Locate the cell with the specified text and output its [X, Y] center coordinate. 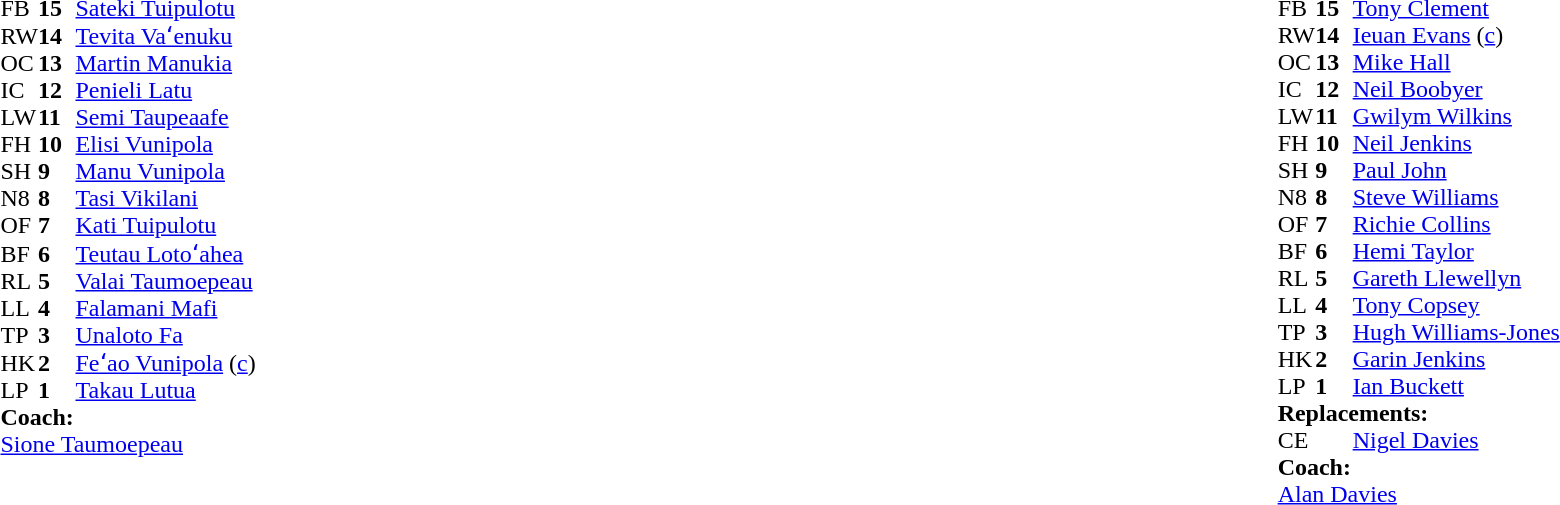
Neil Boobyer [1456, 90]
Neil Jenkins [1456, 144]
Tevita Vaʻenuku [166, 36]
Gwilym Wilkins [1456, 116]
Sione Taumoepeau [128, 444]
Hugh Williams-Jones [1456, 332]
Paul John [1456, 170]
Tasi Vikilani [166, 198]
CE [1297, 440]
Semi Taupeaafe [166, 118]
Penieli Latu [166, 90]
Hemi Taylor [1456, 252]
Manu Vunipola [166, 172]
Takau Lutua [166, 390]
Feʻao Vunipola (c) [166, 362]
Martin Manukia [166, 64]
Gareth Llewellyn [1456, 278]
Garin Jenkins [1456, 360]
Elisi Vunipola [166, 144]
Ieuan Evans (c) [1456, 36]
Unaloto Fa [166, 336]
Valai Taumoepeau [166, 282]
Replacements: [1419, 414]
Falamani Mafi [166, 308]
Mike Hall [1456, 62]
Ian Buckett [1456, 386]
Teutau Lotoʻahea [166, 253]
Tony Copsey [1456, 306]
Steve Williams [1456, 198]
Kati Tuipulotu [166, 226]
Richie Collins [1456, 224]
Nigel Davies [1456, 440]
